Provide the (X, Y) coordinate of the cell's center where the given text is located.  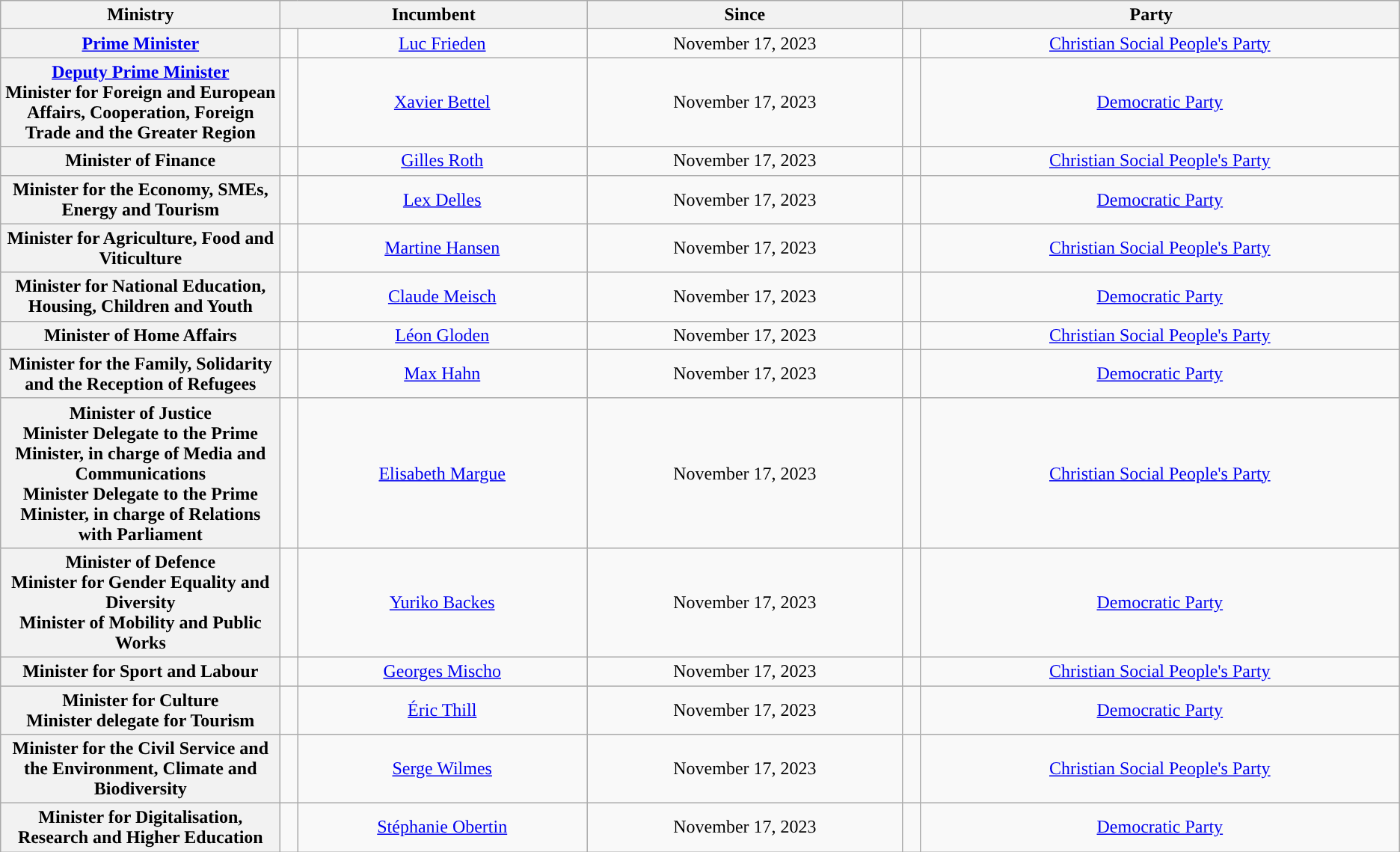
Léon Gloden (443, 335)
Deputy Prime Minister Minister for Foreign and European Affairs, Cooperation, Foreign Trade and the Greater Region (141, 102)
Yuriko Backes (443, 602)
Minister for Sport and Labour (141, 671)
Minister for National Education, Housing, Children and Youth (141, 296)
Minister for Agriculture, Food and Viticulture (141, 248)
Minister of Home Affairs (141, 335)
Max Hahn (443, 374)
Éric Thill (443, 709)
Minister of Defence Minister for Gender Equality and Diversity Minister of Mobility and Public Works (141, 602)
Stéphanie Obertin (443, 827)
Minister for the Economy, SMEs, Energy and Tourism (141, 199)
Incumbent (434, 15)
Gilles Roth (443, 161)
Lex Delles (443, 199)
Claude Meisch (443, 296)
Minister of Finance (141, 161)
Georges Mischo (443, 671)
Minister for the Family, Solidarity and the Reception of Refugees (141, 374)
Ministry (141, 15)
Since (745, 15)
Minister for Digitalisation, Research and Higher Education (141, 827)
Prime Minister (141, 43)
Luc Frieden (443, 43)
Minister for the Civil Service and the Environment, Climate and Biodiversity (141, 769)
Minister for Culture Minister delegate for Tourism (141, 709)
Martine Hansen (443, 248)
Elisabeth Margue (443, 473)
Party (1151, 15)
Xavier Bettel (443, 102)
Serge Wilmes (443, 769)
